Identify which cell holds the provided text, then report its (X, Y) central coordinate. 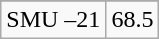
68.5 (132, 20)
SMU –21 (54, 20)
